Extract the [X, Y] coordinate from the center of the cell holding the provided text.  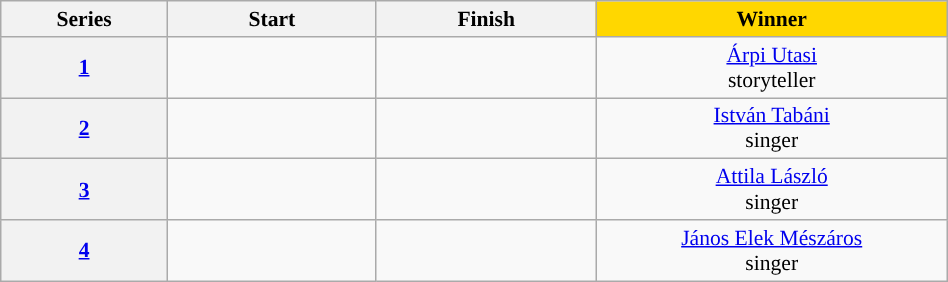
Árpi Utasistoryteller [772, 68]
2 [84, 128]
Series [84, 19]
1 [84, 68]
Start [272, 19]
István Tabánisinger [772, 128]
Attila Lászlósinger [772, 190]
Finish [486, 19]
4 [84, 250]
János Elek Mészárossinger [772, 250]
3 [84, 190]
Winner [772, 19]
